For the text-containing cell, return its midpoint in (x, y) coordinate format. 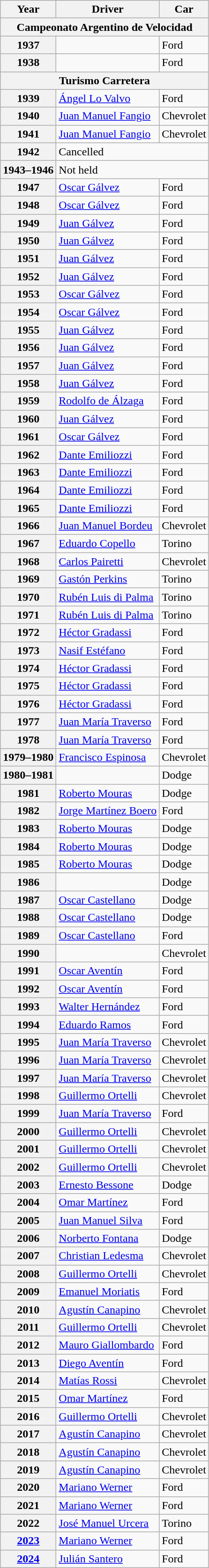
2019 (28, 1470)
1966 (28, 526)
1967 (28, 544)
1960 (28, 419)
1937 (28, 45)
1957 (28, 365)
2008 (28, 1274)
1939 (28, 98)
1980–1981 (28, 775)
1978 (28, 739)
1991 (28, 971)
1983 (28, 829)
1942 (28, 152)
Eduardo Copello (108, 544)
1940 (28, 116)
1997 (28, 1078)
1976 (28, 704)
1986 (28, 882)
1979–1980 (28, 757)
Carlos Pairetti (108, 562)
2011 (28, 1327)
1954 (28, 312)
2022 (28, 1523)
Not held (133, 169)
Campeonato Argentino de Velocidad (105, 27)
2003 (28, 1185)
2016 (28, 1416)
Juan Manuel Silva (108, 1220)
Car (184, 9)
1948 (28, 205)
1995 (28, 1042)
1994 (28, 1024)
1990 (28, 953)
2012 (28, 1345)
José Manuel Urcera (108, 1523)
Nasif Estéfano (108, 650)
1996 (28, 1060)
Turismo Carretera (105, 80)
1989 (28, 935)
Diego Aventín (108, 1363)
1965 (28, 508)
2004 (28, 1203)
1947 (28, 187)
Ángel Lo Valvo (108, 98)
Walter Hernández (108, 1006)
Year (28, 9)
Emanuel Moriatis (108, 1291)
1993 (28, 1006)
1981 (28, 793)
2005 (28, 1220)
1985 (28, 864)
2007 (28, 1256)
2001 (28, 1149)
1953 (28, 294)
1984 (28, 846)
Christian Ledesma (108, 1256)
2000 (28, 1131)
Rodolfo de Álzaga (108, 401)
1977 (28, 722)
2018 (28, 1452)
Driver (108, 9)
1992 (28, 989)
1972 (28, 633)
Ernesto Bessone (108, 1185)
Jorge Martínez Boero (108, 811)
1969 (28, 579)
1964 (28, 490)
2010 (28, 1309)
Francisco Espinosa (108, 757)
2006 (28, 1238)
1938 (28, 63)
1952 (28, 277)
2015 (28, 1399)
1943–1946 (28, 169)
1973 (28, 650)
1987 (28, 900)
1970 (28, 597)
1951 (28, 259)
2017 (28, 1434)
2021 (28, 1505)
1974 (28, 668)
Eduardo Ramos (108, 1024)
Cancelled (133, 152)
2023 (28, 1541)
Juan Manuel Bordeu (108, 526)
1962 (28, 454)
1998 (28, 1096)
1961 (28, 437)
1999 (28, 1114)
2009 (28, 1291)
1950 (28, 241)
1949 (28, 223)
1955 (28, 330)
1963 (28, 472)
1988 (28, 918)
1958 (28, 383)
2002 (28, 1167)
1982 (28, 811)
1971 (28, 615)
Gastón Perkins (108, 579)
1956 (28, 348)
Norberto Fontana (108, 1238)
2014 (28, 1381)
1941 (28, 134)
Julián Santero (108, 1559)
Matías Rossi (108, 1381)
2024 (28, 1559)
1968 (28, 562)
1959 (28, 401)
1975 (28, 686)
2013 (28, 1363)
2020 (28, 1488)
Mauro Giallombardo (108, 1345)
